Determine the [X, Y] coordinate at the center of the cell enclosing the given text.  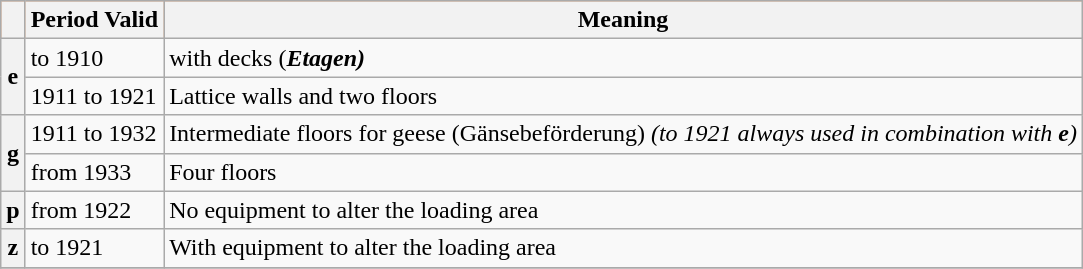
Period Valid [94, 20]
Intermediate floors for geese (Gänsebeförderung) (to 1921 always used in combination with e) [624, 134]
g [13, 153]
With equipment to alter the loading area [624, 248]
e [13, 77]
from 1922 [94, 210]
Four floors [624, 172]
from 1933 [94, 172]
1911 to 1921 [94, 96]
z [13, 248]
No equipment to alter the loading area [624, 210]
Meaning [624, 20]
to 1910 [94, 58]
1911 to 1932 [94, 134]
Lattice walls and two floors [624, 96]
with decks (Etagen) [624, 58]
to 1921 [94, 248]
p [13, 210]
